For the text-containing cell, return its midpoint in (X, Y) coordinate format. 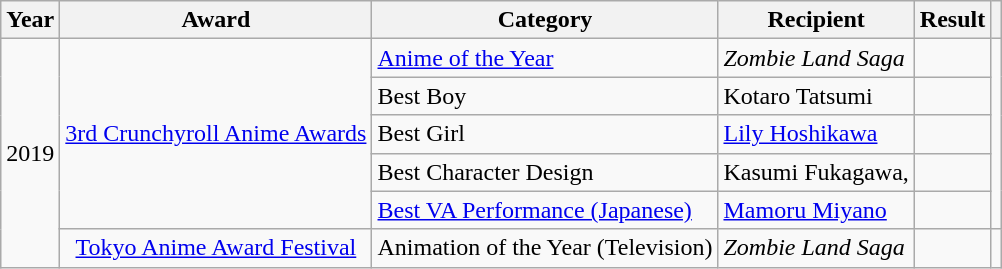
Best Character Design (545, 172)
Tokyo Anime Award Festival (216, 248)
Kasumi Fukagawa, (816, 172)
Best VA Performance (Japanese) (545, 210)
Category (545, 20)
Award (216, 20)
Mamoru Miyano (816, 210)
Result (952, 20)
Recipient (816, 20)
Best Boy (545, 96)
Year (30, 20)
Best Girl (545, 134)
Kotaro Tatsumi (816, 96)
2019 (30, 153)
Anime of the Year (545, 58)
3rd Crunchyroll Anime Awards (216, 134)
Animation of the Year (Television) (545, 248)
Lily Hoshikawa (816, 134)
